From the cell containing the given text, extract its center point as (X, Y) coordinate. 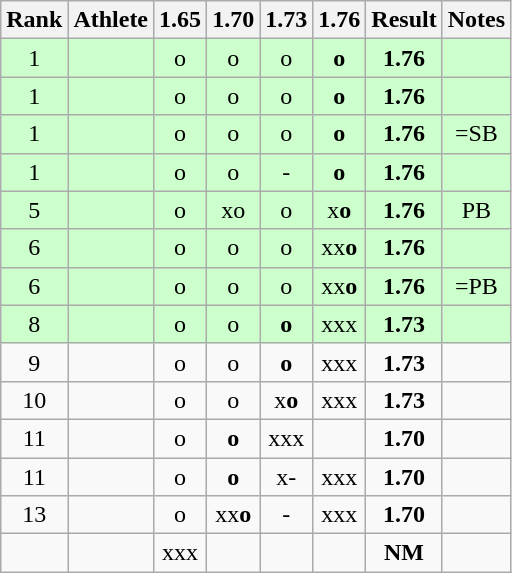
5 (34, 210)
=PB (476, 286)
8 (34, 324)
x- (286, 477)
Rank (34, 20)
10 (34, 400)
Result (404, 20)
NM (404, 553)
PB (476, 210)
1.65 (180, 20)
=SB (476, 134)
9 (34, 362)
Athlete (111, 20)
Notes (476, 20)
13 (34, 515)
